Capture the cell that displays the provided text and extract its [X, Y] central coordinate. 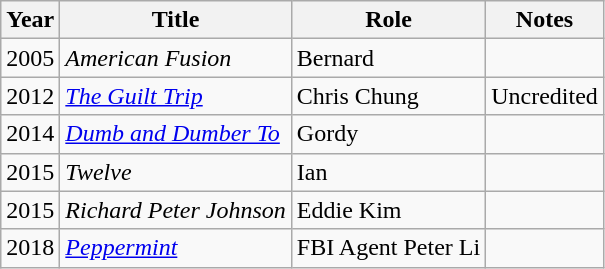
Notes [545, 20]
Twelve [176, 172]
Ian [388, 172]
Chris Chung [388, 96]
Gordy [388, 134]
2012 [30, 96]
Title [176, 20]
2018 [30, 248]
Year [30, 20]
American Fusion [176, 58]
FBI Agent Peter Li [388, 248]
Bernard [388, 58]
Role [388, 20]
2014 [30, 134]
Peppermint [176, 248]
Uncredited [545, 96]
The Guilt Trip [176, 96]
Eddie Kim [388, 210]
2005 [30, 58]
Richard Peter Johnson [176, 210]
Dumb and Dumber To [176, 134]
